Return the [x, y] coordinate for the center point of the cell that contains the specified text.  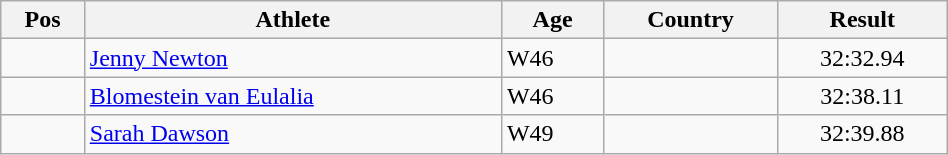
Pos [43, 20]
Age [552, 20]
Jenny Newton [292, 58]
W49 [552, 134]
Result [862, 20]
Blomestein van Eulalia [292, 96]
32:38.11 [862, 96]
32:39.88 [862, 134]
Athlete [292, 20]
32:32.94 [862, 58]
Sarah Dawson [292, 134]
Country [690, 20]
